Capture the cell that displays the provided text and extract its (x, y) central coordinate. 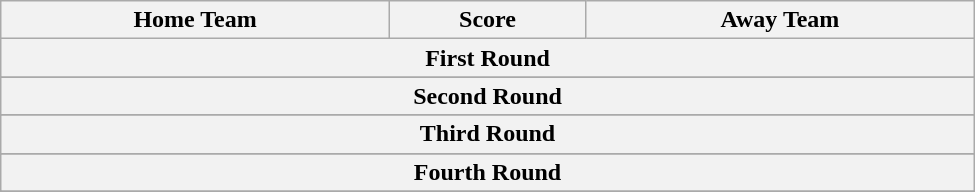
Second Round (488, 96)
Fourth Round (488, 172)
Third Round (488, 134)
Home Team (196, 20)
Away Team (780, 20)
First Round (488, 58)
Score (487, 20)
